Scan for the cell matching the given text and deliver its (X, Y) coordinate at center. 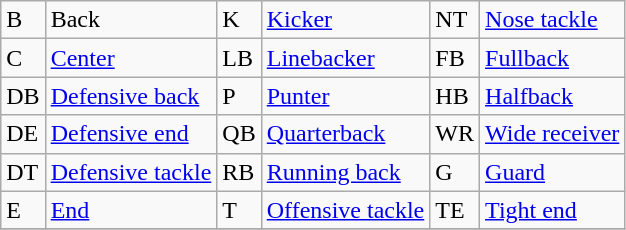
DT (23, 172)
QB (239, 134)
Halfback (552, 96)
RB (239, 172)
Nose tackle (552, 20)
C (23, 58)
TE (455, 210)
NT (455, 20)
Punter (346, 96)
Running back (346, 172)
Offensive tackle (346, 210)
G (455, 172)
Wide receiver (552, 134)
Quarterback (346, 134)
FB (455, 58)
LB (239, 58)
Guard (552, 172)
Back (131, 20)
Defensive end (131, 134)
Fullback (552, 58)
Kicker (346, 20)
Linebacker (346, 58)
DE (23, 134)
WR (455, 134)
Defensive back (131, 96)
P (239, 96)
Center (131, 58)
End (131, 210)
DB (23, 96)
E (23, 210)
B (23, 20)
Tight end (552, 210)
Defensive tackle (131, 172)
T (239, 210)
K (239, 20)
HB (455, 96)
